Find where the given text appears and provide that cell's center as (x, y) coordinate. 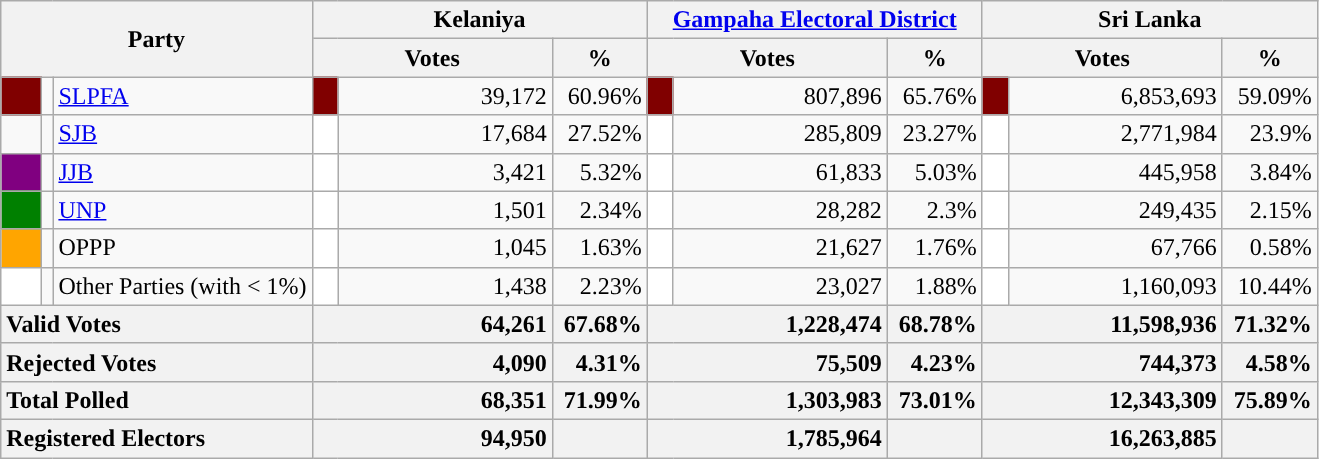
Other Parties (with < 1%) (182, 286)
2.23% (600, 286)
39,172 (445, 96)
23,027 (780, 286)
744,373 (1102, 362)
285,809 (780, 134)
UNP (182, 210)
445,958 (1115, 172)
59.09% (1270, 96)
807,896 (780, 96)
68.78% (934, 324)
1,303,983 (767, 400)
Valid Votes (156, 324)
Registered Electors (156, 438)
4,090 (432, 362)
3.84% (1270, 172)
23.9% (1270, 134)
2.3% (934, 210)
67.68% (600, 324)
73.01% (934, 400)
12,343,309 (1102, 400)
75.89% (1270, 400)
SJB (182, 134)
11,598,936 (1102, 324)
6,853,693 (1115, 96)
OPPP (182, 248)
71.32% (1270, 324)
64,261 (432, 324)
249,435 (1115, 210)
SLPFA (182, 96)
Sri Lanka (1150, 20)
21,627 (780, 248)
1,501 (445, 210)
Total Polled (156, 400)
10.44% (1270, 286)
75,509 (767, 362)
2.15% (1270, 210)
71.99% (600, 400)
67,766 (1115, 248)
Kelaniya (480, 20)
2.34% (600, 210)
1,160,093 (1115, 286)
4.58% (1270, 362)
1,785,964 (767, 438)
1,228,474 (767, 324)
61,833 (780, 172)
Gampaha Electoral District (814, 20)
4.31% (600, 362)
2,771,984 (1115, 134)
Party (156, 39)
JJB (182, 172)
94,950 (432, 438)
1,438 (445, 286)
Rejected Votes (156, 362)
5.03% (934, 172)
17,684 (445, 134)
16,263,885 (1102, 438)
5.32% (600, 172)
28,282 (780, 210)
3,421 (445, 172)
1.88% (934, 286)
1,045 (445, 248)
1.63% (600, 248)
68,351 (432, 400)
1.76% (934, 248)
27.52% (600, 134)
60.96% (600, 96)
23.27% (934, 134)
0.58% (1270, 248)
65.76% (934, 96)
4.23% (934, 362)
